Search for the cell housing the specified text and yield its [x, y] center coordinate. 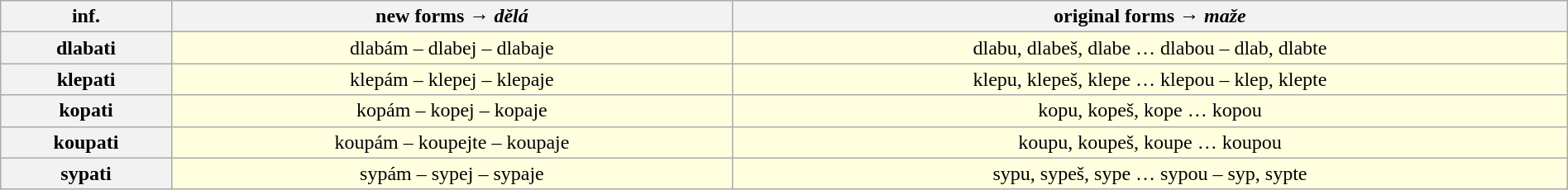
sypu, sypeš, sype … sypou – syp, sypte [1150, 173]
dlabati [86, 48]
inf. [86, 17]
new forms → dělá [452, 17]
koupám – koupejte – koupaje [452, 142]
dlabám – dlabej – dlabaje [452, 48]
klepati [86, 79]
koupu, koupeš, koupe … koupou [1150, 142]
klepám – klepej – klepaje [452, 79]
sypati [86, 173]
klepu, klepeš, klepe … klepou – klep, klepte [1150, 79]
kopu, kopeš, kope … kopou [1150, 111]
dlabu, dlabeš, dlabe … dlabou – dlab, dlabte [1150, 48]
kopati [86, 111]
original forms → maže [1150, 17]
koupati [86, 142]
kopám – kopej – kopaje [452, 111]
sypám – sypej – sypaje [452, 173]
